Search for the cell housing the specified text and yield its [x, y] center coordinate. 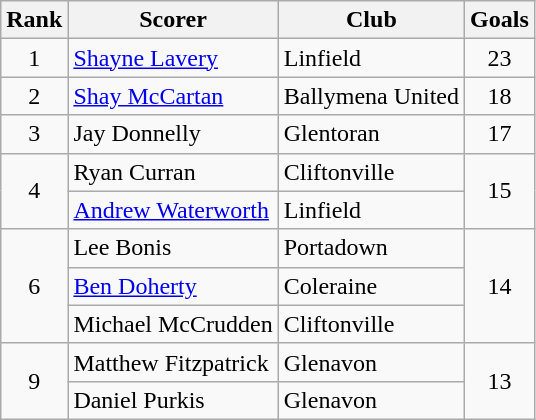
18 [500, 96]
Shay McCartan [173, 96]
17 [500, 134]
2 [34, 96]
Glentoran [371, 134]
Ben Doherty [173, 286]
Matthew Fitzpatrick [173, 362]
Jay Donnelly [173, 134]
Daniel Purkis [173, 400]
Michael McCrudden [173, 324]
14 [500, 286]
1 [34, 58]
6 [34, 286]
15 [500, 191]
Portadown [371, 248]
13 [500, 381]
Shayne Lavery [173, 58]
Rank [34, 20]
23 [500, 58]
Andrew Waterworth [173, 210]
4 [34, 191]
Goals [500, 20]
Ryan Curran [173, 172]
3 [34, 134]
Lee Bonis [173, 248]
Club [371, 20]
9 [34, 381]
Ballymena United [371, 96]
Coleraine [371, 286]
Scorer [173, 20]
